Return the [x, y] coordinate for the center point of the cell that contains the specified text.  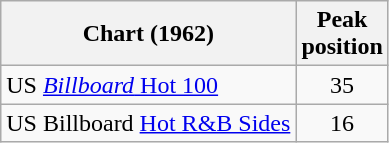
Chart (1962) [148, 34]
US Billboard Hot 100 [148, 85]
16 [342, 123]
35 [342, 85]
Peakposition [342, 34]
US Billboard Hot R&B Sides [148, 123]
